Return (X, Y) of the center of cell containing provided text 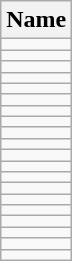
Name (36, 20)
